Output the (X, Y) coordinate of the center of the cell containing the given text.  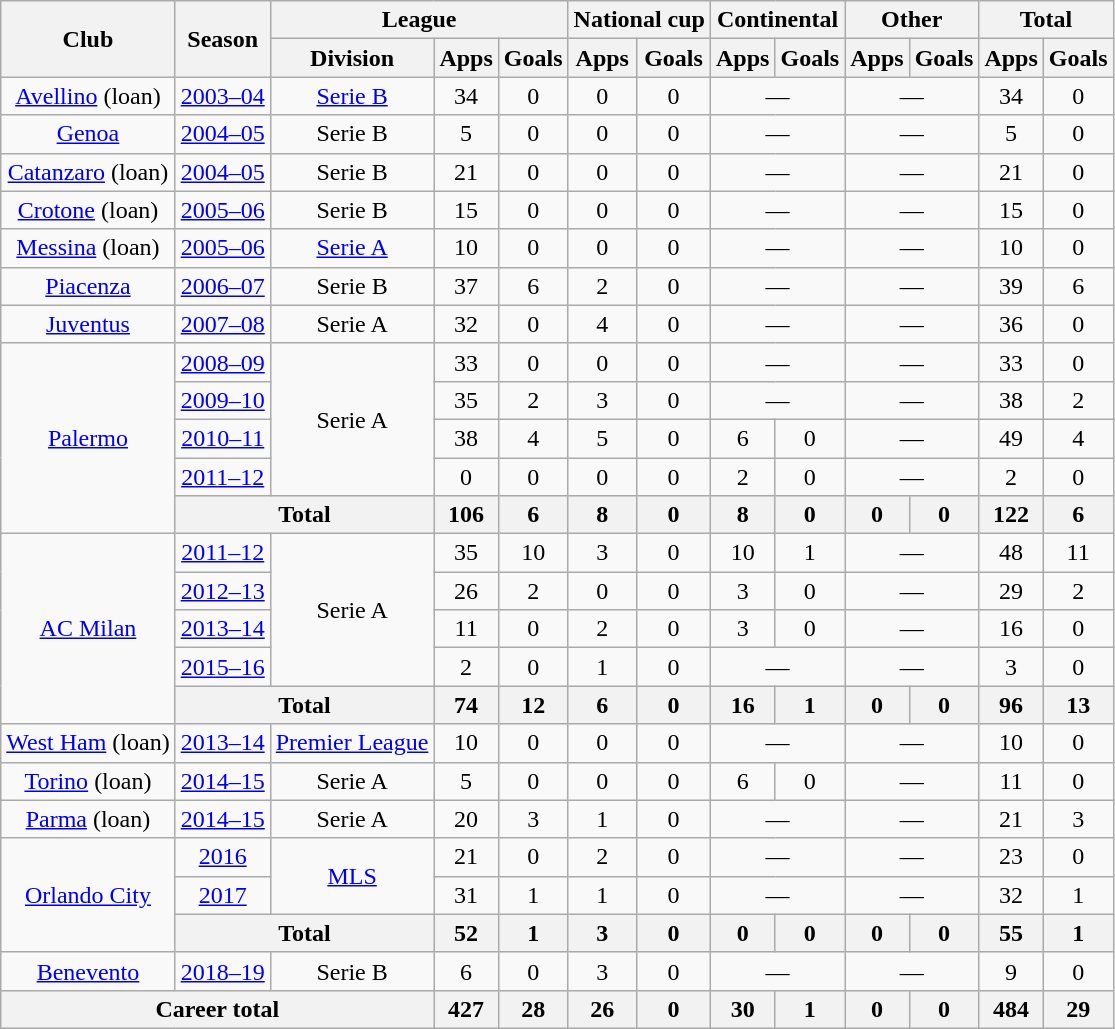
2015–16 (222, 667)
Division (352, 58)
96 (1011, 705)
League (419, 20)
Career total (218, 1009)
23 (1011, 857)
Continental (778, 20)
2017 (222, 895)
2016 (222, 857)
74 (466, 705)
Palermo (88, 438)
28 (533, 1009)
55 (1011, 933)
Parma (loan) (88, 819)
9 (1011, 971)
National cup (639, 20)
2007–08 (222, 324)
52 (466, 933)
Club (88, 39)
Genoa (88, 134)
31 (466, 895)
37 (466, 286)
Avellino (loan) (88, 96)
Catanzaro (loan) (88, 172)
20 (466, 819)
Piacenza (88, 286)
39 (1011, 286)
30 (743, 1009)
2010–11 (222, 438)
12 (533, 705)
13 (1078, 705)
Benevento (88, 971)
2008–09 (222, 362)
48 (1011, 553)
36 (1011, 324)
Crotone (loan) (88, 210)
MLS (352, 876)
Orlando City (88, 895)
Messina (loan) (88, 248)
427 (466, 1009)
Premier League (352, 743)
484 (1011, 1009)
2006–07 (222, 286)
106 (466, 515)
2018–19 (222, 971)
2009–10 (222, 400)
Other (912, 20)
AC Milan (88, 629)
122 (1011, 515)
49 (1011, 438)
West Ham (loan) (88, 743)
2003–04 (222, 96)
Season (222, 39)
Torino (loan) (88, 781)
Juventus (88, 324)
2012–13 (222, 591)
